Provide the [X, Y] coordinate of the cell's center where the given text is located.  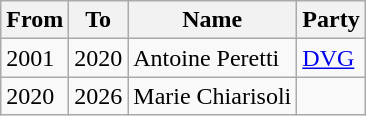
DVG [331, 58]
Party [331, 20]
To [98, 20]
Name [212, 20]
From [35, 20]
2001 [35, 58]
Marie Chiarisoli [212, 96]
Antoine Peretti [212, 58]
2026 [98, 96]
